Search for the cell housing the specified text and yield its (x, y) center coordinate. 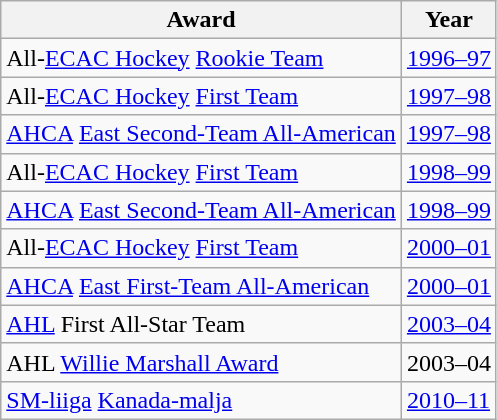
AHL Willie Marshall Award (202, 362)
Year (448, 20)
Award (202, 20)
2010–11 (448, 400)
AHL First All-Star Team (202, 324)
All-ECAC Hockey Rookie Team (202, 58)
SM-liiga Kanada-malja (202, 400)
AHCA East First-Team All-American (202, 286)
1996–97 (448, 58)
